Output the (X, Y) coordinate of the center of the cell containing the given text.  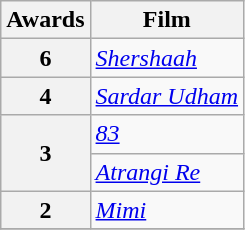
Atrangi Re (167, 172)
Shershaah (167, 58)
83 (167, 134)
Awards (46, 20)
4 (46, 96)
Mimi (167, 210)
6 (46, 58)
Film (167, 20)
2 (46, 210)
3 (46, 153)
Sardar Udham (167, 96)
